Provide the (x, y) coordinate of the cell's center where the given text is located.  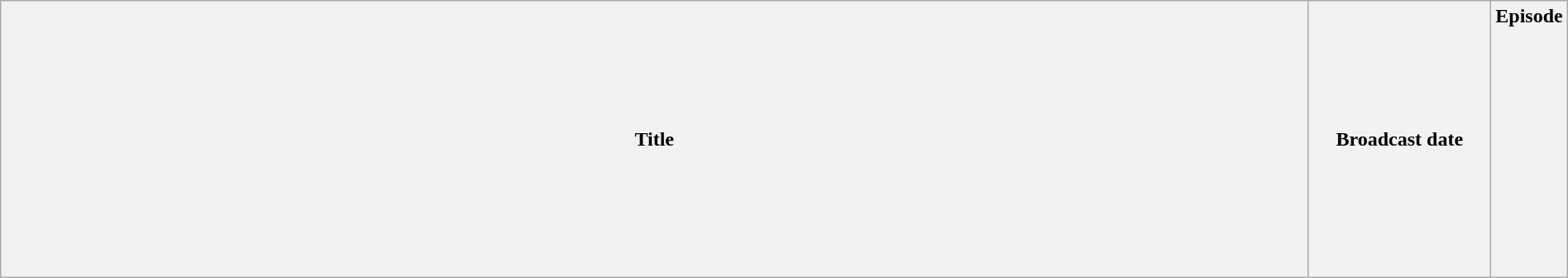
Episode (1529, 139)
Title (655, 139)
Broadcast date (1399, 139)
